Return the (X, Y) coordinate for the center point of the cell that contains the specified text.  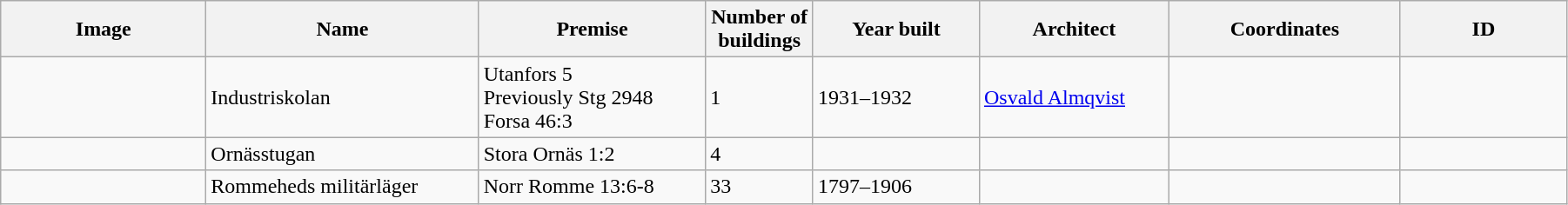
Number ofbuildings (760, 30)
4 (760, 154)
ID (1483, 30)
Coordinates (1284, 30)
Rommeheds militärläger (343, 187)
Architect (1074, 30)
Stora Ornäs 1:2 (592, 154)
Name (343, 30)
Utanfors 5Previously Stg 2948Forsa 46:3 (592, 97)
1931–1932 (896, 97)
Norr Romme 13:6-8 (592, 187)
1 (760, 97)
Premise (592, 30)
Year built (896, 30)
Osvald Almqvist (1074, 97)
33 (760, 187)
Ornässtugan (343, 154)
1797–1906 (896, 187)
Industriskolan (343, 97)
Image (104, 30)
